Return the (x, y) coordinate for the center point of the cell that contains the specified text.  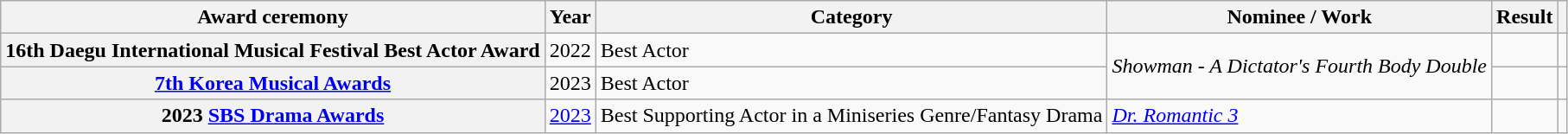
Result (1525, 17)
Category (851, 17)
Showman - A Dictator's Fourth Body Double (1300, 67)
Year (570, 17)
16th Daegu International Musical Festival Best Actor Award (273, 50)
7th Korea Musical Awards (273, 83)
Best Supporting Actor in a Miniseries Genre/Fantasy Drama (851, 116)
Award ceremony (273, 17)
2022 (570, 50)
Nominee / Work (1300, 17)
Dr. Romantic 3 (1300, 116)
2023 SBS Drama Awards (273, 116)
